Find where the given text appears and provide that cell's center as (X, Y) coordinate. 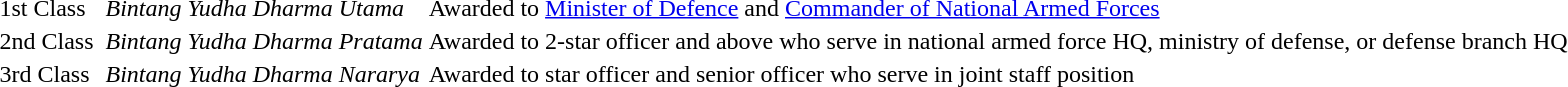
Bintang Yudha Dharma Pratama (264, 41)
